Provide the [X, Y] coordinate of the cell's center where the given text is located.  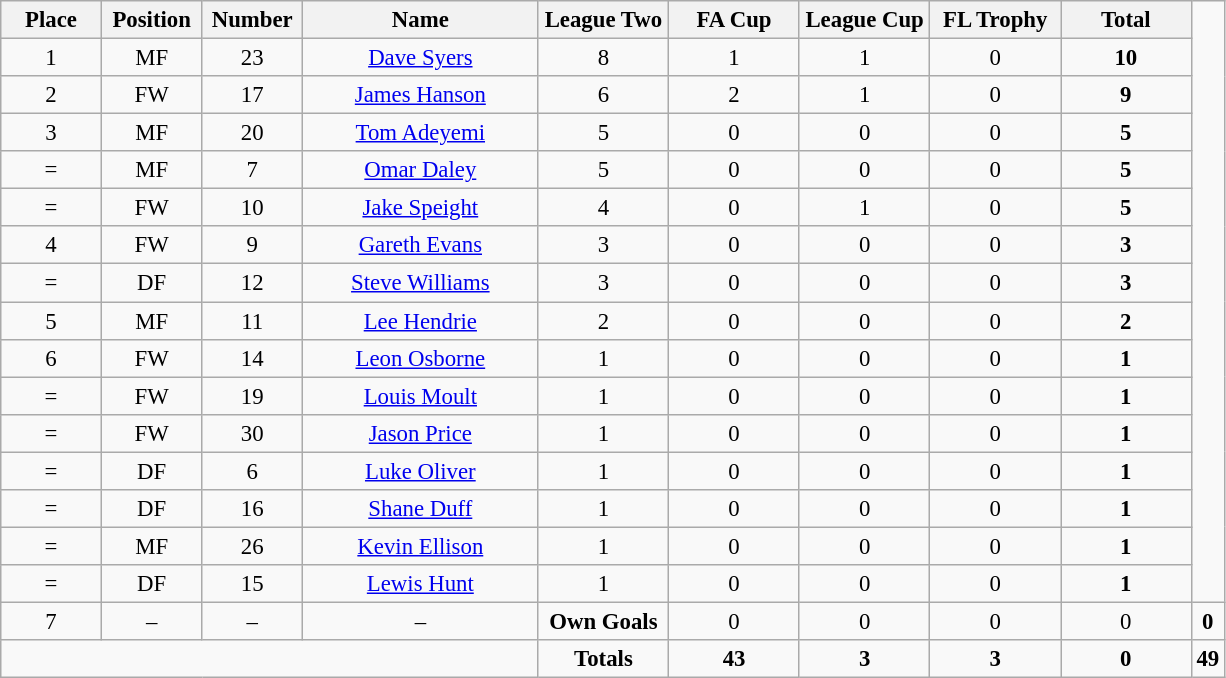
FL Trophy [996, 20]
Steve Williams [421, 283]
14 [252, 358]
Gareth Evans [421, 245]
20 [252, 133]
43 [734, 659]
Leon Osborne [421, 358]
Shane Duff [421, 509]
16 [252, 509]
23 [252, 58]
Tom Adeyemi [421, 133]
Position [152, 20]
Luke Oliver [421, 471]
15 [252, 584]
League Cup [864, 20]
Dave Syers [421, 58]
Totals [604, 659]
30 [252, 433]
FA Cup [734, 20]
Kevin Ellison [421, 546]
James Hanson [421, 95]
19 [252, 396]
11 [252, 321]
Place [52, 20]
Lewis Hunt [421, 584]
Own Goals [604, 621]
Lee Hendrie [421, 321]
Jason Price [421, 433]
49 [1208, 659]
12 [252, 283]
Omar Daley [421, 170]
Jake Speight [421, 208]
17 [252, 95]
26 [252, 546]
Louis Moult [421, 396]
Number [252, 20]
8 [604, 58]
Total [1126, 20]
Name [421, 20]
League Two [604, 20]
